Provide the [x, y] coordinate of the cell's center where the given text is located.  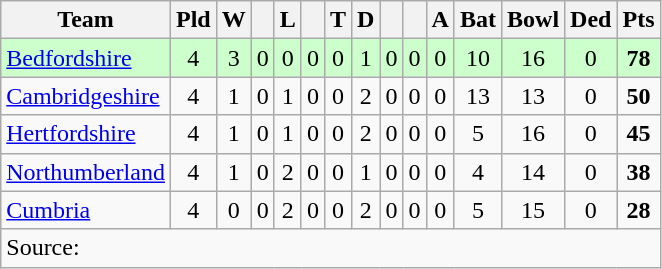
Source: [330, 248]
3 [234, 58]
Northumberland [86, 172]
10 [478, 58]
Team [86, 20]
Ded [591, 20]
28 [638, 210]
Bowl [534, 20]
Hertfordshire [86, 134]
38 [638, 172]
T [338, 20]
50 [638, 96]
Cambridgeshire [86, 96]
15 [534, 210]
D [366, 20]
Pld [193, 20]
Bat [478, 20]
Bedfordshire [86, 58]
W [234, 20]
78 [638, 58]
45 [638, 134]
A [440, 20]
Cumbria [86, 210]
L [288, 20]
Pts [638, 20]
14 [534, 172]
